From the cell containing the given text, extract its center point as [X, Y] coordinate. 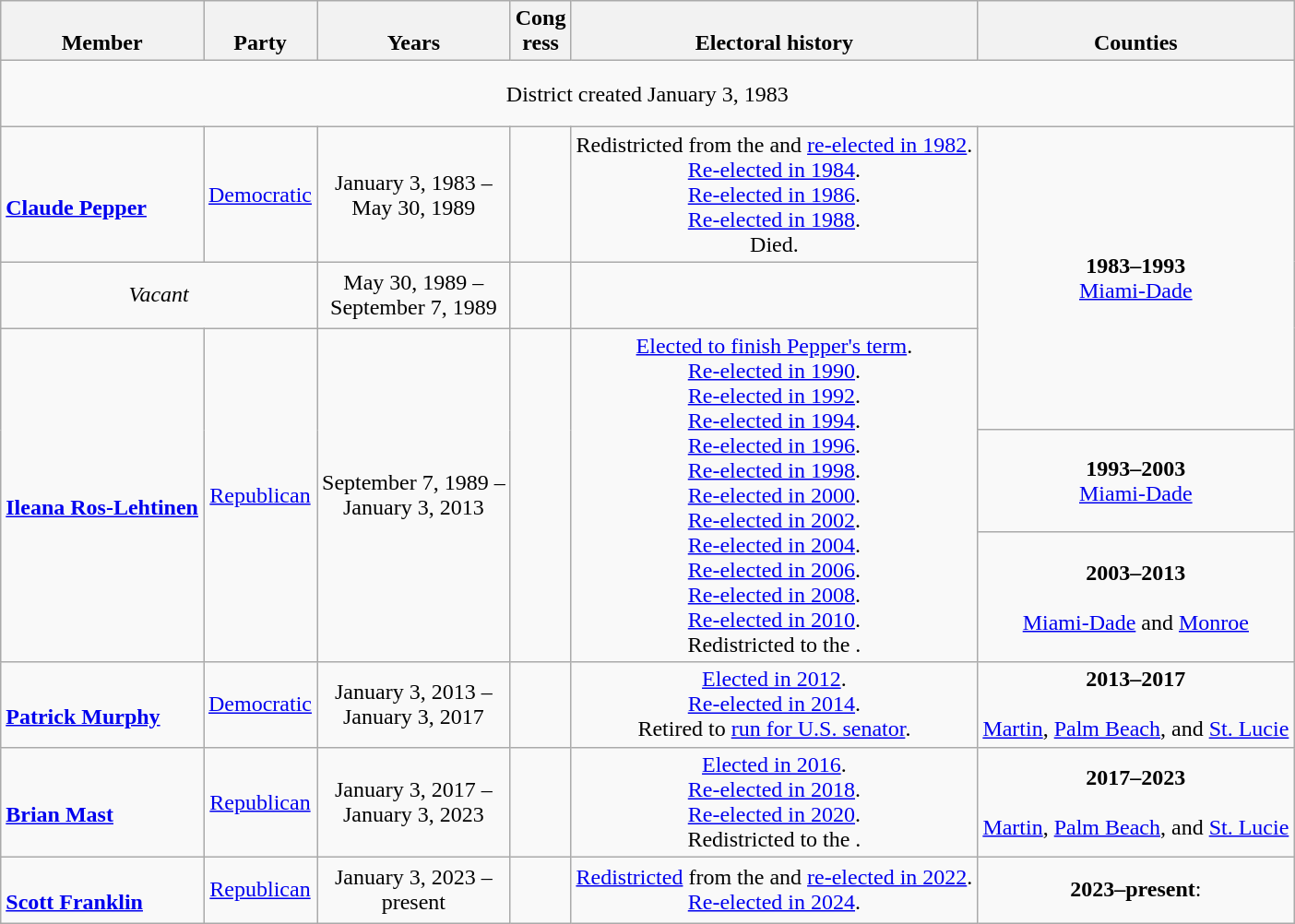
January 3, 2017 –January 3, 2023 [414, 802]
Patrick Murphy [102, 705]
1983–1993Miami-Dade [1136, 278]
Redistricted from the and re-elected in 2022.Re-elected in 2024. [775, 890]
District created January 3, 1983 [647, 94]
Redistricted from the and re-elected in 1982.Re-elected in 1984.Re-elected in 1986.Re-elected in 1988.Died. [775, 195]
Claude Pepper [102, 195]
January 3, 1983 –May 30, 1989 [414, 195]
January 3, 2013 –January 3, 2017 [414, 705]
Congress [541, 31]
Counties [1136, 31]
Scott Franklin [102, 890]
2003–2013Miami-Dade and Monroe [1136, 598]
January 3, 2023 –present [414, 890]
Member [102, 31]
2013–2017Martin, Palm Beach, and St. Lucie [1136, 705]
Brian Mast [102, 802]
Vacant [159, 295]
2017–2023Martin, Palm Beach, and St. Lucie [1136, 802]
May 30, 1989 –September 7, 1989 [414, 295]
Electoral history [775, 31]
2023–present: [1136, 890]
Party [260, 31]
Elected in 2016.Re-elected in 2018.Re-elected in 2020.Redistricted to the . [775, 802]
Elected in 2012.Re-elected in 2014.Retired to run for U.S. senator. [775, 705]
Years [414, 31]
Ileana Ros-Lehtinen [102, 495]
1993–2003Miami-Dade [1136, 480]
September 7, 1989 –January 3, 2013 [414, 495]
